For the text-containing cell, return its midpoint in [x, y] coordinate format. 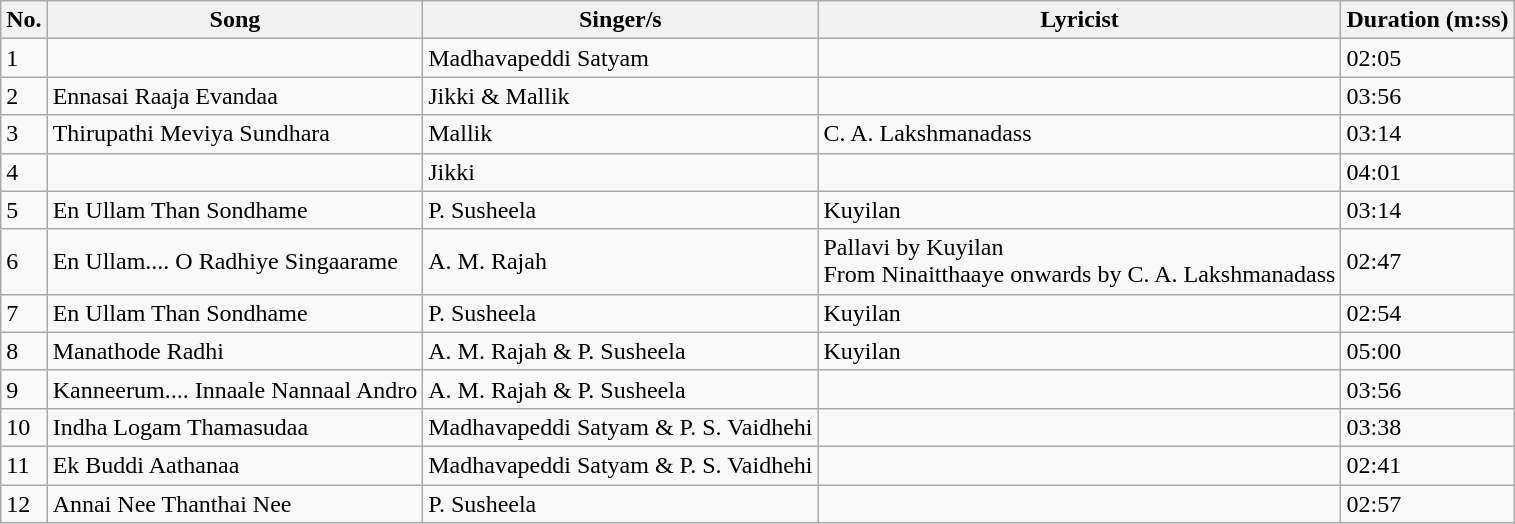
1 [24, 58]
Mallik [620, 134]
02:54 [1428, 313]
03:38 [1428, 427]
8 [24, 351]
Madhavapeddi Satyam [620, 58]
02:57 [1428, 503]
02:41 [1428, 465]
10 [24, 427]
2 [24, 96]
Jikki [620, 172]
7 [24, 313]
Kanneerum.... Innaale Nannaal Andro [235, 389]
11 [24, 465]
05:00 [1428, 351]
04:01 [1428, 172]
02:47 [1428, 262]
12 [24, 503]
6 [24, 262]
3 [24, 134]
Pallavi by KuyilanFrom Ninaitthaaye onwards by C. A. Lakshmanadass [1080, 262]
Ennasai Raaja Evandaa [235, 96]
4 [24, 172]
Manathode Radhi [235, 351]
9 [24, 389]
Duration (m:ss) [1428, 20]
Song [235, 20]
Annai Nee Thanthai Nee [235, 503]
Ek Buddi Aathanaa [235, 465]
Lyricist [1080, 20]
Jikki & Mallik [620, 96]
A. M. Rajah [620, 262]
Indha Logam Thamasudaa [235, 427]
No. [24, 20]
Thirupathi Meviya Sundhara [235, 134]
En Ullam.... O Radhiye Singaarame [235, 262]
C. A. Lakshmanadass [1080, 134]
Singer/s [620, 20]
5 [24, 210]
02:05 [1428, 58]
